Identify which cell holds the provided text, then report its (X, Y) central coordinate. 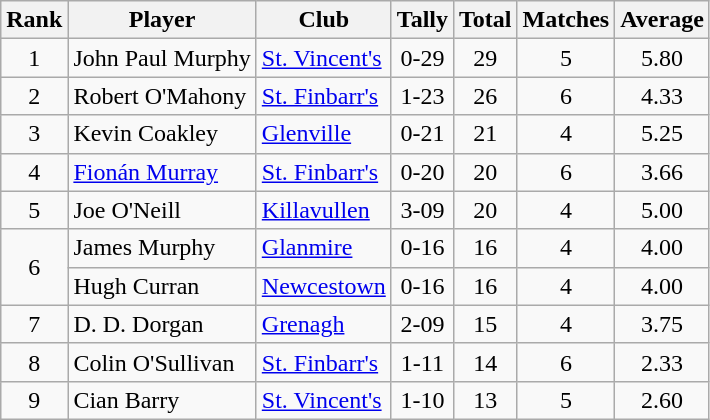
Glanmire (324, 248)
Glenville (324, 134)
1 (34, 58)
8 (34, 362)
9 (34, 400)
2-09 (422, 324)
Hugh Curran (162, 286)
Grenagh (324, 324)
3-09 (422, 210)
3.66 (662, 172)
1-10 (422, 400)
7 (34, 324)
2.60 (662, 400)
0-20 (422, 172)
D. D. Dorgan (162, 324)
Club (324, 20)
Colin O'Sullivan (162, 362)
4.33 (662, 96)
1-23 (422, 96)
14 (485, 362)
3 (34, 134)
26 (485, 96)
2 (34, 96)
John Paul Murphy (162, 58)
Newcestown (324, 286)
Cian Barry (162, 400)
Robert O'Mahony (162, 96)
5.00 (662, 210)
Killavullen (324, 210)
Average (662, 20)
Kevin Coakley (162, 134)
5.80 (662, 58)
0-21 (422, 134)
29 (485, 58)
Fionán Murray (162, 172)
21 (485, 134)
3.75 (662, 324)
Joe O'Neill (162, 210)
15 (485, 324)
1-11 (422, 362)
0-29 (422, 58)
13 (485, 400)
5.25 (662, 134)
Matches (566, 20)
Tally (422, 20)
James Murphy (162, 248)
Total (485, 20)
Rank (34, 20)
Player (162, 20)
2.33 (662, 362)
